Find where the given text appears and provide that cell's center as [X, Y] coordinate. 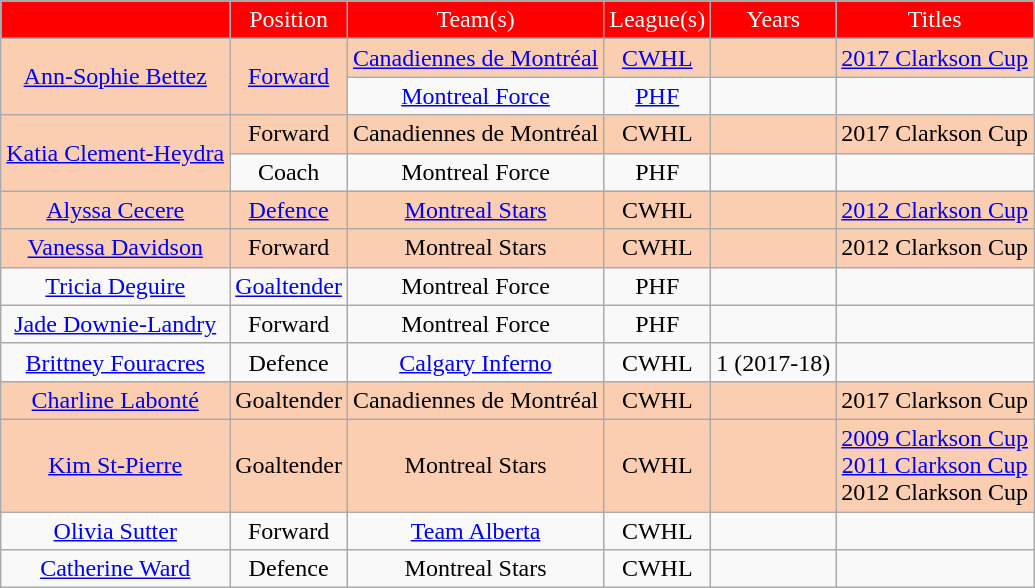
Jade Downie-Landry [116, 324]
Team(s) [475, 20]
Olivia Sutter [116, 531]
Catherine Ward [116, 569]
2009 Clarkson Cup2011 Clarkson Cup2012 Clarkson Cup [935, 465]
Position [289, 20]
Charline Labonté [116, 400]
Team Alberta [475, 531]
1 (2017-18) [774, 362]
Alyssa Cecere [116, 210]
Ann-Sophie Bettez [116, 77]
League(s) [658, 20]
Titles [935, 20]
Kim St-Pierre [116, 465]
Calgary Inferno [475, 362]
Tricia Deguire [116, 286]
Years [774, 20]
Coach [289, 172]
Vanessa Davidson [116, 248]
Katia Clement-Heydra [116, 153]
Brittney Fouracres [116, 362]
